Return the (x, y) coordinate for the center point of the cell that contains the specified text.  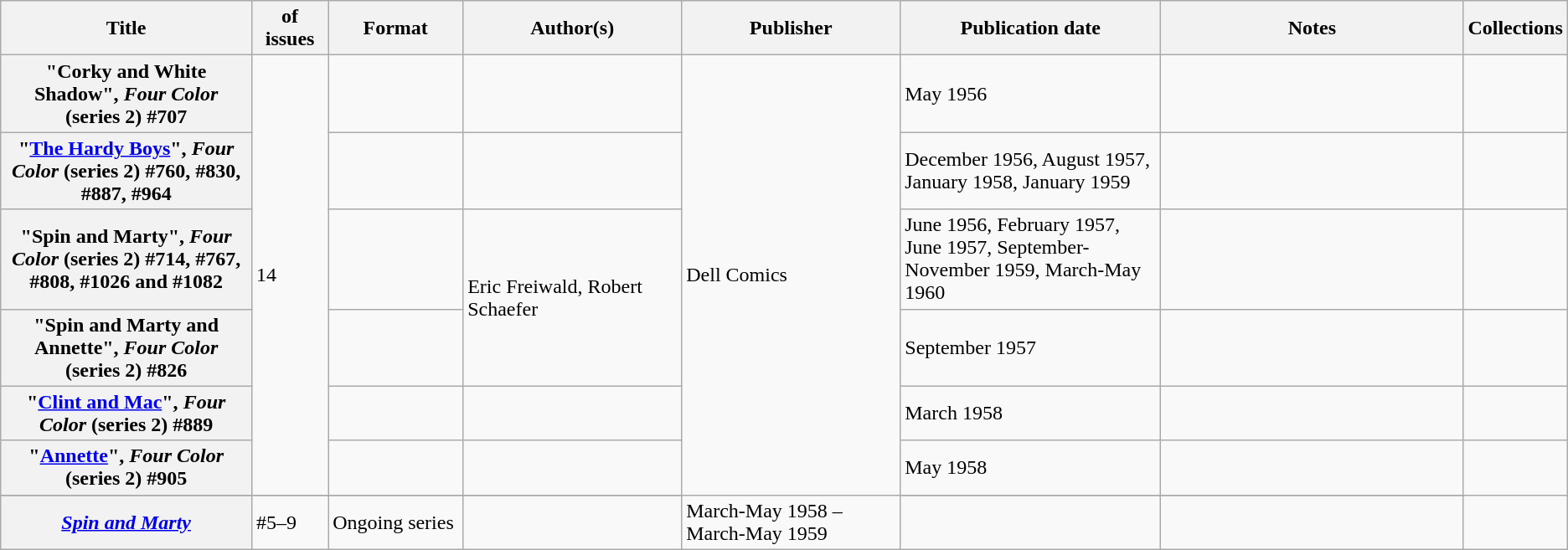
"Spin and Marty", Four Color (series 2) #714, #767, #808, #1026 and #1082 (126, 260)
Spin and Marty (126, 522)
Title (126, 28)
Publication date (1030, 28)
Collections (1515, 28)
September 1957 (1030, 347)
"Corky and White Shadow", Four Color (series 2) #707 (126, 94)
Dell Comics (791, 275)
14 (290, 275)
Author(s) (573, 28)
May 1956 (1030, 94)
June 1956, February 1957, June 1957, September-November 1959, March-May 1960 (1030, 260)
March-May 1958 – March-May 1959 (791, 522)
Format (395, 28)
Notes (1312, 28)
"Clint and Mac", Four Color (series 2) #889 (126, 414)
"The Hardy Boys", Four Color (series 2) #760, #830, #887, #964 (126, 171)
May 1958 (1030, 467)
Eric Freiwald, Robert Schaefer (573, 298)
#5–9 (290, 522)
Publisher (791, 28)
March 1958 (1030, 414)
"Annette", Four Color (series 2) #905 (126, 467)
of issues (290, 28)
Ongoing series (395, 522)
"Spin and Marty and Annette", Four Color (series 2) #826 (126, 347)
December 1956, August 1957, January 1958, January 1959 (1030, 171)
